Extract the (x, y) coordinate from the center of the cell holding the provided text.  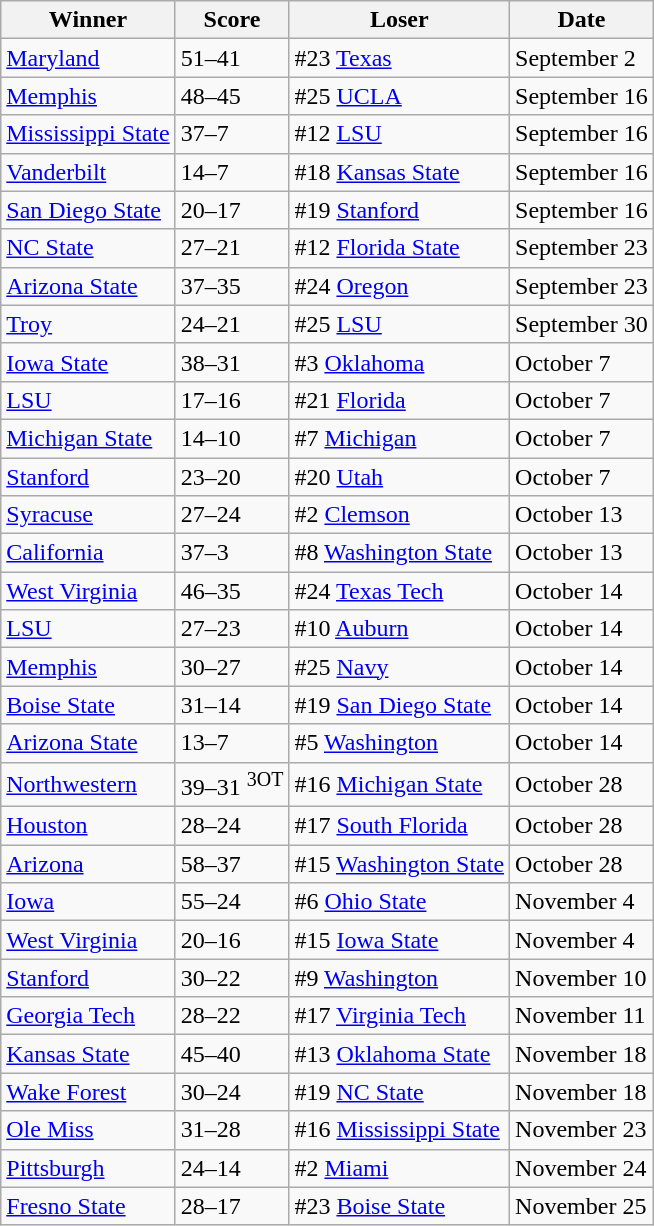
#3 Oklahoma (400, 362)
Vanderbilt (88, 172)
Wake Forest (88, 1092)
Pittsburgh (88, 1168)
Score (232, 20)
28–17 (232, 1206)
November 23 (582, 1130)
38–31 (232, 362)
24–21 (232, 324)
#12 LSU (400, 134)
September 30 (582, 324)
37–3 (232, 553)
#23 Texas (400, 58)
#13 Oklahoma State (400, 1054)
27–23 (232, 629)
Kansas State (88, 1054)
Houston (88, 826)
NC State (88, 248)
Loser (400, 20)
Ole Miss (88, 1130)
#7 Michigan (400, 438)
#20 Utah (400, 477)
November 11 (582, 1016)
Troy (88, 324)
#6 Ohio State (400, 902)
58–37 (232, 864)
Iowa (88, 902)
#2 Miami (400, 1168)
20–16 (232, 940)
November 25 (582, 1206)
#19 San Diego State (400, 705)
27–21 (232, 248)
Syracuse (88, 515)
November 24 (582, 1168)
13–7 (232, 743)
#21 Florida (400, 400)
20–17 (232, 210)
24–14 (232, 1168)
Fresno State (88, 1206)
#5 Washington (400, 743)
#15 Iowa State (400, 940)
51–41 (232, 58)
Iowa State (88, 362)
Winner (88, 20)
48–45 (232, 96)
#17 South Florida (400, 826)
Mississippi State (88, 134)
#23 Boise State (400, 1206)
September 2 (582, 58)
39–31 3OT (232, 784)
Boise State (88, 705)
Arizona (88, 864)
#17 Virginia Tech (400, 1016)
27–24 (232, 515)
#10 Auburn (400, 629)
#16 Michigan State (400, 784)
46–35 (232, 591)
San Diego State (88, 210)
#24 Oregon (400, 286)
23–20 (232, 477)
#25 LSU (400, 324)
30–27 (232, 667)
45–40 (232, 1054)
31–28 (232, 1130)
November 10 (582, 978)
#24 Texas Tech (400, 591)
#8 Washington State (400, 553)
31–14 (232, 705)
#16 Mississippi State (400, 1130)
14–7 (232, 172)
California (88, 553)
28–22 (232, 1016)
30–22 (232, 978)
#15 Washington State (400, 864)
#12 Florida State (400, 248)
37–7 (232, 134)
Georgia Tech (88, 1016)
#25 Navy (400, 667)
#25 UCLA (400, 96)
Michigan State (88, 438)
37–35 (232, 286)
Maryland (88, 58)
28–24 (232, 826)
#18 Kansas State (400, 172)
#19 NC State (400, 1092)
55–24 (232, 902)
#19 Stanford (400, 210)
#9 Washington (400, 978)
17–16 (232, 400)
#2 Clemson (400, 515)
14–10 (232, 438)
30–24 (232, 1092)
Date (582, 20)
Northwestern (88, 784)
